Determine the [X, Y] coordinate at the center of the cell enclosing the given text.  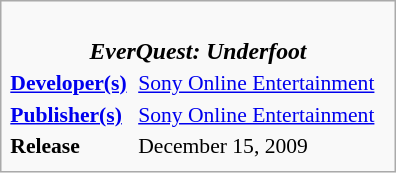
December 15, 2009 [262, 146]
Developer(s) [72, 83]
EverQuest: Underfoot [198, 38]
Publisher(s) [72, 114]
Release [72, 146]
